Provide the [X, Y] coordinate of the cell's center where the given text is located.  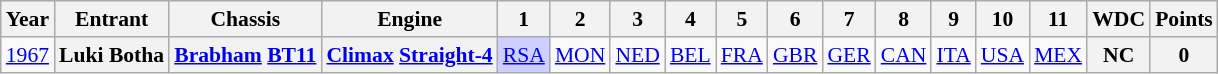
0 [1184, 55]
GER [848, 55]
Entrant [112, 19]
6 [796, 19]
NED [637, 55]
MEX [1058, 55]
Climax Straight-4 [409, 55]
Year [28, 19]
11 [1058, 19]
NC [1118, 55]
7 [848, 19]
Points [1184, 19]
8 [904, 19]
RSA [524, 55]
GBR [796, 55]
USA [1002, 55]
3 [637, 19]
Chassis [245, 19]
ITA [953, 55]
1967 [28, 55]
Brabham BT11 [245, 55]
WDC [1118, 19]
MON [580, 55]
2 [580, 19]
9 [953, 19]
BEL [690, 55]
Engine [409, 19]
5 [742, 19]
CAN [904, 55]
10 [1002, 19]
1 [524, 19]
Luki Botha [112, 55]
4 [690, 19]
FRA [742, 55]
